Return the [X, Y] coordinate for the center point of the cell that contains the specified text.  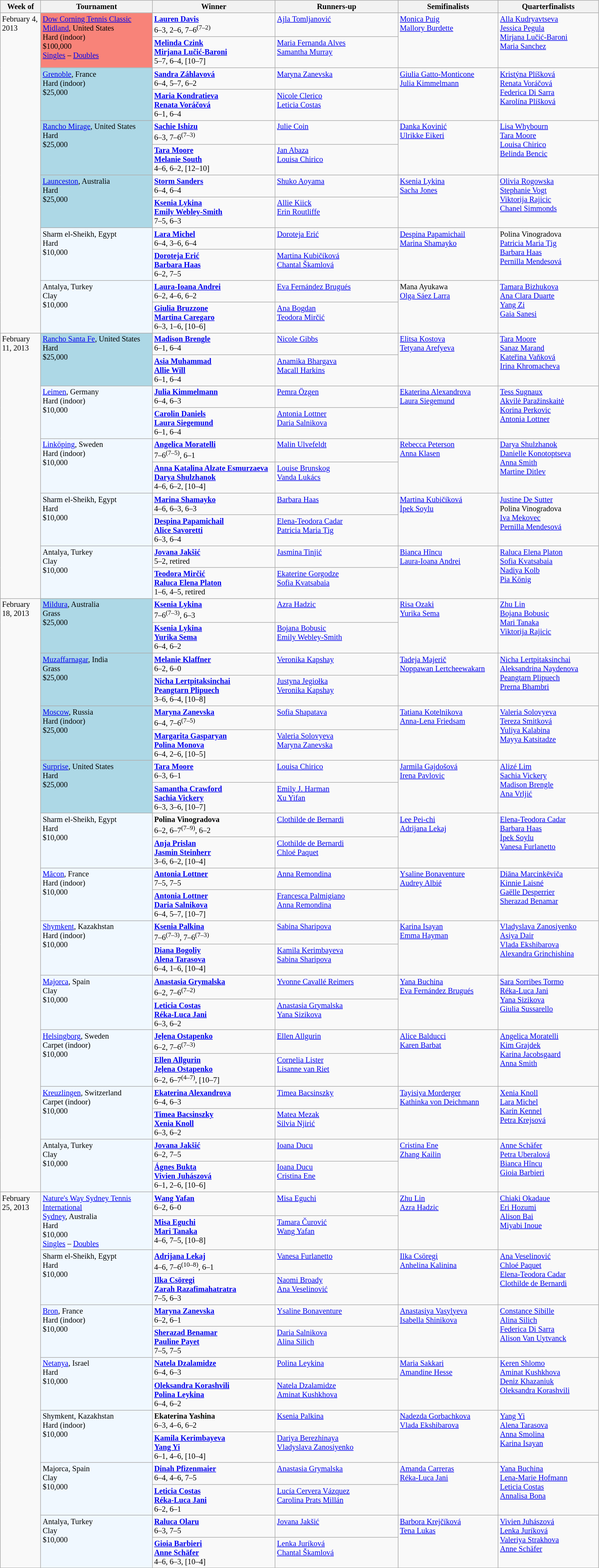
Ágnes Bukta Vivien Juhászová 6–1, 2–6, [10–6] [214, 1176]
Justine De Sutter Polina Vinogradova Iva Mekovec Pernilla Mendesová [549, 520]
Maria Sakkari Amandine Hesse [448, 1383]
Laura-Ioana Andrei 6–2, 4–6, 6–2 [214, 291]
Anne Schäfer Petra Uberalová Bianca Hîncu Gioia Barbieri [549, 1165]
Anastasia Grymalska 6–2, 7–6(7–2) [214, 987]
Nicole Clerico Leticia Costas [337, 105]
Sara Sorribes Tormo Réka-Luca Jani Yana Sizikova Giulia Sussarello [549, 1003]
Tara Moore Melanie South 4–6, 6–2, [12–10] [214, 160]
Mildura, Australia Grass $25,000 [97, 625]
Launceston, Australia Hard $25,000 [97, 201]
Yana Buchina Eva Fernández Brugués [448, 1003]
Tayisiya Morderger Kathinka von Deichmann [448, 1112]
Nicha Lertpitaksinchai Aleksandrina Naydenova Peangtarn Plipuech Prerna Bhambri [549, 679]
Louisa Chirico [337, 771]
Adrijana Lekaj 4–6, 7–6(10–8), 6–1 [214, 1262]
Ellen Allgurin Jeļena Ostapenko 6–2, 6–7(4–7), [10–7] [214, 1070]
Bojana Bobusic Emily Webley-Smith [337, 637]
Elitsa Kostova Tetyana Arefyeva [448, 359]
Ilka Csöregi Zarah Razafimahatratra 7–5, 6–3 [214, 1289]
Kreuzlingen, Switzerland Carpet (indoor) $10,000 [97, 1112]
Elena-Teodora Cadar Patricia Maria Țig [337, 530]
Yana Buchina Lena-Marie Hofmann Leticia Costas Annalisa Bona [549, 1489]
Keren Shlomo Aminat Kushkhova Deniz Khazaniuk Oleksandra Korashvili [549, 1383]
Diana Bogoliy Alena Tarasova 6–4, 1–6, [10–4] [214, 960]
Clothilde de Bernardi Chloé Paquet [337, 852]
Natela Dzalamidze 6–4, 6–3 [214, 1368]
Tatiana Kotelnikova Anna-Lena Friedsam [448, 733]
Sherazad Benamar Pauline Payet 7–5, 7–5 [214, 1342]
Martina Kubičíková İpek Soylu [448, 520]
Dinah Pfizenmaier 6–4, 4–6, 7–5 [214, 1473]
Veronika Kapshay [337, 664]
Nature's Way Sydney Tennis International Sydney, Australia Hard $10,000 Singles – Doubles [97, 1221]
Misa Eguchi [337, 1204]
Jasmina Tinjić [337, 557]
Justyna Jegiołka Veronika Kapshay [337, 690]
Polina Vinogradova 6–2, 6–7(7–9), 6–2 [214, 825]
Marina Shamayko 4–6, 6–3, 6–3 [214, 504]
Quarterfinalists [549, 6]
Mana Ayukawa Olga Sáez Larra [448, 306]
Vladyslava Zanosiyenko Asiya Dair Vlada Ekshibarova Alexandra Grinchishina [549, 948]
Darya Shulzhanok Danielle Konotoptseva Anna Smith Martine Ditlev [549, 466]
Martina Kubičíková Chantal Škamlová [337, 265]
Olivia Rogowska Stephanie Vogt Viktorija Rajicic Chanel Simmonds [549, 201]
Madison Brengle 6–1, 6–4 [214, 344]
Angelica Moratelli Kim Grajdek Karina Jacobsgaard Anna Smith [549, 1058]
Maryna Zanevska [337, 79]
Jan Abaza Louisa Chirico [337, 160]
Cornelia Lister Lisanne van Riet [337, 1070]
Raluca Elena Platon Sofia Kvatsabaia Nadiya Kolb Pia König [549, 572]
Kristýna Plíšková Renata Voráčová Federica Di Sarra Karolína Plíšková [549, 94]
Netanya, Israel Hard $10,000 [97, 1383]
Raluca Olaru 6–3, 7–5 [214, 1526]
Francesca Palmigiano Anna Remondina [337, 905]
Lauren Davis 6–3, 2–6, 7–6(7–2) [214, 25]
Ksenia Palkina 7–6(7–3), 7–6(7–3) [214, 932]
Ilka Csöregi Anhelina Kalinina [448, 1277]
Emily J. Harman Xu Yifan [337, 798]
February 4, 2013 [20, 173]
Ioana Ducu [337, 1150]
Antonia Lottner 7–5, 7–5 [214, 879]
Kamila Kerimbayeva Yang Yi 6–1, 4–6, [10–4] [214, 1447]
Polina Vinogradova Patricia Maria Țig Barbara Haas Pernilla Mendesová [549, 254]
Daria Salnikova Alina Silich [337, 1342]
Surprise, United States Hard $25,000 [97, 786]
Ajla Tomljanović [337, 25]
Jovana Jakšić 5–2, retired [214, 557]
Giulia Bruzzone Martina Caregaro 6–3, 1–6, [10–6] [214, 318]
Ekaterina Alexandrova 6–4, 6–3 [214, 1097]
Gioia Barbieri Anne Schäfer 4–6, 6–3, [10–4] [214, 1552]
Wang Yafan 6–2, 6–0 [214, 1204]
Tamara Bizhukova Ana Clara Duarte Yang Zi Gaia Sanesi [549, 306]
Mâcon, France Hard (indoor) $10,000 [97, 894]
Ana Bogdan Teodora Mirčić [337, 318]
Xenia Knoll Lara Michel Karin Kennel Petra Krejsová [549, 1112]
Alla Kudryavtseva Jessica Pegula Mirjana Lučić-Baroni Maria Sanchez [549, 40]
Maria Fernanda Alves Samantha Murray [337, 52]
Jovana Jakšić [337, 1526]
Ekaterina Yashina 6–3, 4–6, 6–2 [214, 1421]
Sandra Záhlavová 6–4, 5–7, 6–2 [214, 79]
Dow Corning Tennis Classic Midland, United States Hard (indoor) $100,000 Singles – Doubles [97, 40]
Anastasia Grymalska [337, 1473]
Tara Moore 6–3, 6–1 [214, 771]
Anastasia Grymalska Yana Sizikova [337, 1014]
Karina Isayan Emma Hayman [448, 948]
February 18, 2013 [20, 895]
Week of [20, 6]
February 11, 2013 [20, 465]
Timea Bacsinszky Xenia Knoll 6–3, 6–2 [214, 1124]
Vivien Juhászová Lenka Juríková Valeriya Strakhova Anne Schäfer [549, 1541]
Melanie Klaffner 6–2, 6–0 [214, 664]
Linköping, Sweden Hard (indoor) $10,000 [97, 466]
Barbara Haas [337, 504]
Doroteja Erić [337, 239]
Anastasiya Vasylyeva Isabella Shinikova [448, 1331]
Yang Yi Alena Tarasova Anna Smolina Karina Isayan [549, 1436]
Polina Leykina [337, 1368]
Melinda Czink Mirjana Lučić-Baroni 5–7, 6–4, [10–7] [214, 52]
Bianca Hîncu Laura-Ioana Andrei [448, 572]
Ekaterina Alexandrova Laura Siegemund [448, 412]
Amanda Carreras Réka-Luca Jani [448, 1489]
Helsingborg, Sweden Carpet (indoor) $10,000 [97, 1058]
Shuko Aoyama [337, 186]
Matea Mezak Silvia Njirić [337, 1124]
Antonia Lottner Daria Salnikova 6–4, 5–7, [10–7] [214, 905]
Moscow, Russia Hard (indoor) $25,000 [97, 733]
Semifinalists [448, 6]
Winner [214, 6]
Julia Kimmelmann 6–4, 6–3 [214, 397]
Ekaterine Gorgodze Sofia Kvatsabaia [337, 583]
Ksenia Lykina 7–6(7–3), 6–3 [214, 610]
Pemra Özgen [337, 397]
Jeļena Ostapenko 6–2, 7–6(7–3) [214, 1041]
Muzaffarnagar, India Grass $25,000 [97, 679]
Anna Katalina Alzate Esmurzaeva Darya Shulzhanok 4–6, 6–2, [10–4] [214, 478]
Leimen, Germany Hard (indoor) $10,000 [97, 412]
Jovana Jakšić 6–2, 7–5 [214, 1150]
Diāna Marcinkēviča Kinnie Laisné Gaëlle Desperrier Sherazad Benamar [549, 894]
Despina Papamichail Alice Savoretti 6–3, 6–4 [214, 530]
Lisa Whybourn Tara Moore Louisa Chirico Belinda Bencic [549, 147]
Danka Kovinić Ulrikke Eikeri [448, 147]
Elena-Teodora Cadar Barbara Haas İpek Soylu Vanesa Furlanetto [549, 840]
Rancho Santa Fe, United States Hard $25,000 [97, 359]
Azra Hadzic [337, 610]
Anja Prislan Jasmin Steinherr 3–6, 6–2, [10–4] [214, 852]
Rebecca Peterson Anna Klasen [448, 466]
Maryna Zanevska 6–2, 6–1 [214, 1315]
Tournament [97, 6]
Clothilde de Bernardi [337, 825]
Zhu Lin Azra Hadzic [448, 1221]
Ellen Allgurin [337, 1041]
Lenka Juríková Chantal Škamlová [337, 1552]
Ksenia Palkina [337, 1421]
Allie Kiick Erin Routliffe [337, 212]
Alice Balducci Karen Barbat [448, 1058]
Leticia Costas Réka-Luca Jani 6–2, 6–1 [214, 1500]
Chiaki Okadaue Eri Hozumi Alison Bai Miyabi Inoue [549, 1221]
Angelica Moratelli 7–6(7–5), 6–1 [214, 450]
Tara Moore Sanaz Marand Kateřina Vaňková Irina Khromacheva [549, 359]
Kamila Kerimbayeva Sabina Sharipova [337, 960]
Ksenia Lykina Yurika Sema 6–4, 6–2 [214, 637]
Ana Veselinović Chloé Paquet Elena-Teodora Cadar Clothilde de Bernardi [549, 1277]
Cristina Ene Zhang Kailin [448, 1165]
Nicha Lertpitaksinchai Peangtarn Plipuech 3–6, 6–4, [10–8] [214, 690]
Tadeja Majerič Noppawan Lertcheewakarn [448, 679]
Sabina Sharipova [337, 932]
Yvonne Cavallé Reimers [337, 987]
Valeria Solovyeva Maryna Zanevska [337, 745]
Despina Papamichail Marina Shamayko [448, 254]
Samantha Crawford Sachia Vickery 6–3, 3–6, [10–7] [214, 798]
Anna Remondina [337, 879]
Risa Ozaki Yurika Sema [448, 625]
Sofia Shapatava [337, 718]
Runners-up [337, 6]
Malin Ulvefeldt [337, 450]
Sachie Ishizu 6–3, 7–6(7–3) [214, 132]
Bron, France Hard (indoor) $10,000 [97, 1331]
Asia Muhammad Allie Will 6–1, 6–4 [214, 370]
Maria Kondratieva Renata Voráčová 6–1, 6–4 [214, 105]
Ysaline Bonaventure Audrey Albié [448, 894]
Timea Bacsinszky [337, 1097]
Eva Fernández Brugués [337, 291]
Margarita Gasparyan Polina Monova 6–4, 2–6, [10–5] [214, 745]
Zhu Lin Bojana Bobusic Mari Tanaka Viktorija Rajicic [549, 625]
Oleksandra Korashvili Polina Leykina 6–4, 6–2 [214, 1394]
Naomi Broady Ana Veselinović [337, 1289]
Antonia Lottner Daria Salnikova [337, 423]
Storm Sanders 6–4, 6–4 [214, 186]
Misa Eguchi Mari Tanaka 4–6, 7–5, [10–8] [214, 1233]
Rancho Mirage, United States Hard $25,000 [97, 147]
Anamika Bhargava Macall Harkins [337, 370]
Lee Pei-chi Adrijana Lekaj [448, 840]
Ioana Ducu Cristina Ene [337, 1176]
Lucía Cervera Vázquez Carolina Prats Millán [337, 1500]
Maryna Zanevska 6–4, 7–6(7–5) [214, 718]
Dariya Berezhinaya Vladyslava Zanosiyenko [337, 1447]
Jarmila Gajdošová Irena Pavlovic [448, 786]
Carolin Daniels Laura Siegemund 6–1, 6–4 [214, 423]
Ksenia Lykina Emily Webley-Smith 7–5, 6–3 [214, 212]
Monica Puig Mallory Burdette [448, 40]
Nicole Gibbs [337, 344]
Grenoble, France Hard (indoor) $25,000 [97, 94]
Constance Sibille Alina Silich Federica Di Sarra Alison Van Uytvanck [549, 1331]
Alizé Lim Sachia Vickery Madison Brengle Ana Vrljić [549, 786]
Nadezda Gorbachkova Vlada Ekshibarova [448, 1436]
Teodora Mirčić Raluca Elena Platon 1–6, 4–5, retired [214, 583]
Natela Dzalamidze Aminat Kushkhova [337, 1394]
Ysaline Bonaventure [337, 1315]
Lara Michel 6–4, 3–6, 6–4 [214, 239]
Louise Brunskog Vanda Lukács [337, 478]
Vanesa Furlanetto [337, 1262]
Tess Sugnaux Akvilė Paražinskaitė Korina Perkovic Antonia Lottner [549, 412]
Leticia Costas Réka-Luca Jani 6–3, 6–2 [214, 1014]
Julie Coin [337, 132]
Tamara Čurović Wang Yafan [337, 1233]
Barbora Krejčíková Tena Lukas [448, 1541]
Valeria Solovyeva Tereza Smitková Yuliya Kalabina Mayya Katsitadze [549, 733]
Giulia Gatto-Monticone Julia Kimmelmann [448, 94]
February 25, 2013 [20, 1380]
Ksenia Lykina Sacha Jones [448, 201]
Doroteja Erić Barbara Haas 6–2, 7–5 [214, 265]
